Identify which cell holds the provided text, then report its (x, y) central coordinate. 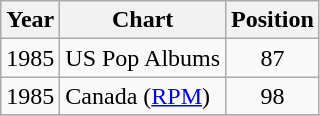
Chart (143, 20)
Year (30, 20)
Canada (RPM) (143, 96)
98 (273, 96)
US Pop Albums (143, 58)
Position (273, 20)
87 (273, 58)
